Identify which cell holds the provided text, then report its [x, y] central coordinate. 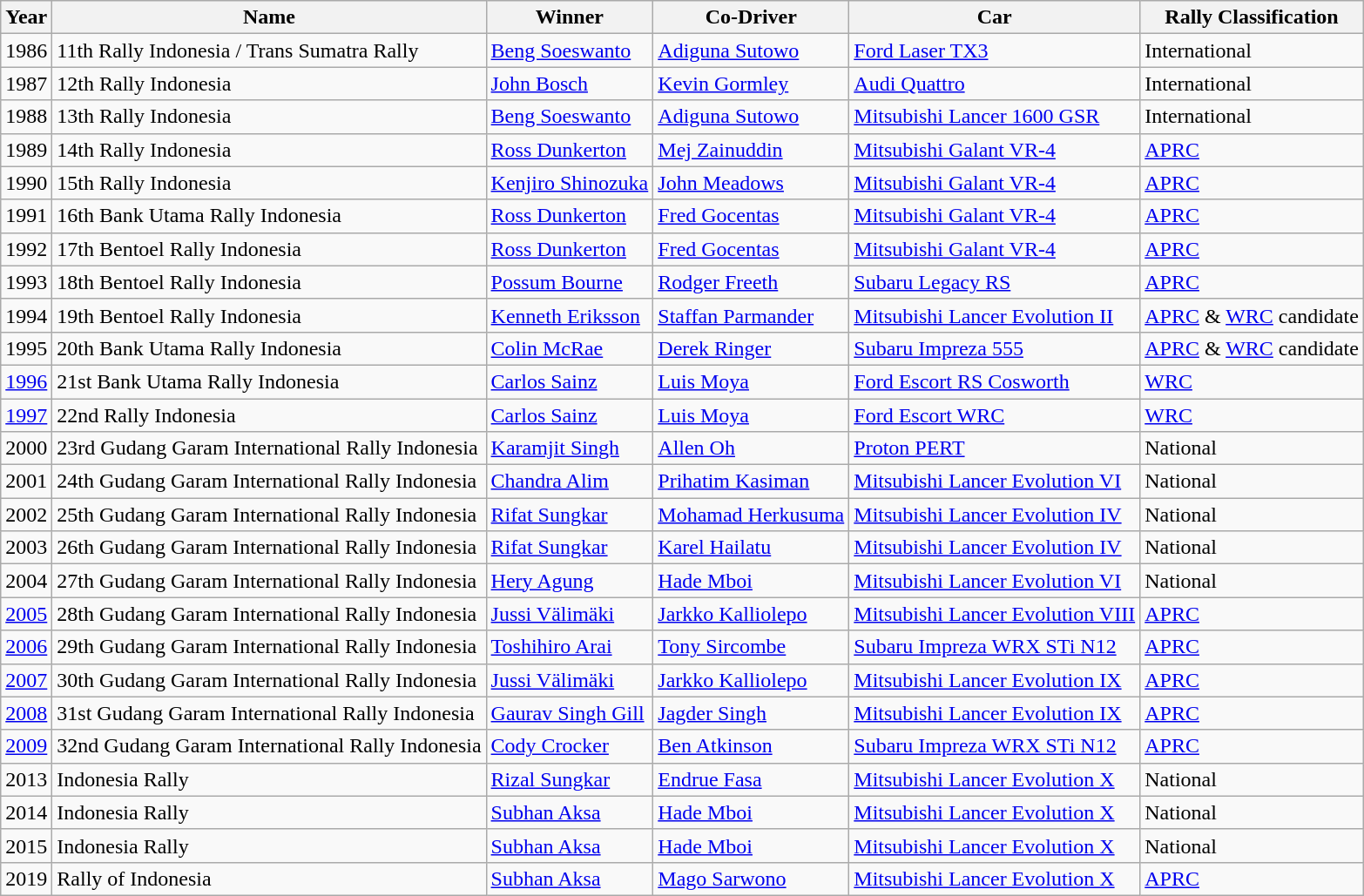
32nd Gudang Garam International Rally Indonesia [269, 746]
27th Gudang Garam International Rally Indonesia [269, 581]
1995 [26, 348]
1988 [26, 117]
15th Rally Indonesia [269, 183]
16th Bank Utama Rally Indonesia [269, 216]
2019 [26, 879]
14th Rally Indonesia [269, 150]
Hery Agung [570, 581]
23rd Gudang Garam International Rally Indonesia [269, 448]
2015 [26, 845]
Proton PERT [995, 448]
Winner [570, 17]
20th Bank Utama Rally Indonesia [269, 348]
1993 [26, 282]
2005 [26, 614]
11th Rally Indonesia / Trans Sumatra Rally [269, 51]
Name [269, 17]
Gaurav Singh Gill [570, 713]
Kenjiro Shinozuka [570, 183]
1987 [26, 84]
Ben Atkinson [751, 746]
18th Bentoel Rally Indonesia [269, 282]
Rally of Indonesia [269, 879]
Prihatim Kasiman [751, 482]
Rally Classification [1253, 17]
Kevin Gormley [751, 84]
Cody Crocker [570, 746]
John Bosch [570, 84]
25th Gudang Garam International Rally Indonesia [269, 515]
Ford Laser TX3 [995, 51]
28th Gudang Garam International Rally Indonesia [269, 614]
Car [995, 17]
2008 [26, 713]
2009 [26, 746]
Mitsubishi Lancer Evolution II [995, 315]
Tony Sircombe [751, 647]
Mitsubishi Lancer 1600 GSR [995, 117]
Staffan Parmander [751, 315]
Allen Oh [751, 448]
Toshihiro Arai [570, 647]
Ford Escort RS Cosworth [995, 381]
2007 [26, 680]
Possum Bourne [570, 282]
21st Bank Utama Rally Indonesia [269, 381]
2000 [26, 448]
2003 [26, 548]
19th Bentoel Rally Indonesia [269, 315]
Mohamad Herkusuma [751, 515]
Jagder Singh [751, 713]
2014 [26, 812]
Mago Sarwono [751, 879]
1986 [26, 51]
26th Gudang Garam International Rally Indonesia [269, 548]
30th Gudang Garam International Rally Indonesia [269, 680]
Karel Hailatu [751, 548]
29th Gudang Garam International Rally Indonesia [269, 647]
12th Rally Indonesia [269, 84]
1992 [26, 249]
1990 [26, 183]
Kenneth Eriksson [570, 315]
Rizal Sungkar [570, 779]
Karamjit Singh [570, 448]
Mitsubishi Lancer Evolution VIII [995, 614]
Subaru Legacy RS [995, 282]
2004 [26, 581]
1989 [26, 150]
24th Gudang Garam International Rally Indonesia [269, 482]
Ford Escort WRC [995, 415]
Derek Ringer [751, 348]
1997 [26, 415]
Endrue Fasa [751, 779]
Co-Driver [751, 17]
Year [26, 17]
Subaru Impreza 555 [995, 348]
Mej Zainuddin [751, 150]
2006 [26, 647]
2002 [26, 515]
1991 [26, 216]
31st Gudang Garam International Rally Indonesia [269, 713]
22nd Rally Indonesia [269, 415]
Audi Quattro [995, 84]
Chandra Alim [570, 482]
Rodger Freeth [751, 282]
1994 [26, 315]
1996 [26, 381]
13th Rally Indonesia [269, 117]
2013 [26, 779]
Colin McRae [570, 348]
17th Bentoel Rally Indonesia [269, 249]
John Meadows [751, 183]
2001 [26, 482]
